Capture the cell that displays the provided text and extract its (x, y) central coordinate. 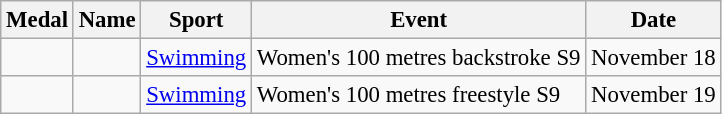
Date (654, 20)
November 18 (654, 58)
Event (419, 20)
Women's 100 metres freestyle S9 (419, 95)
Medal (38, 20)
Name (107, 20)
Women's 100 metres backstroke S9 (419, 58)
Sport (196, 20)
November 19 (654, 95)
